For the text-containing cell, return its midpoint in (X, Y) coordinate format. 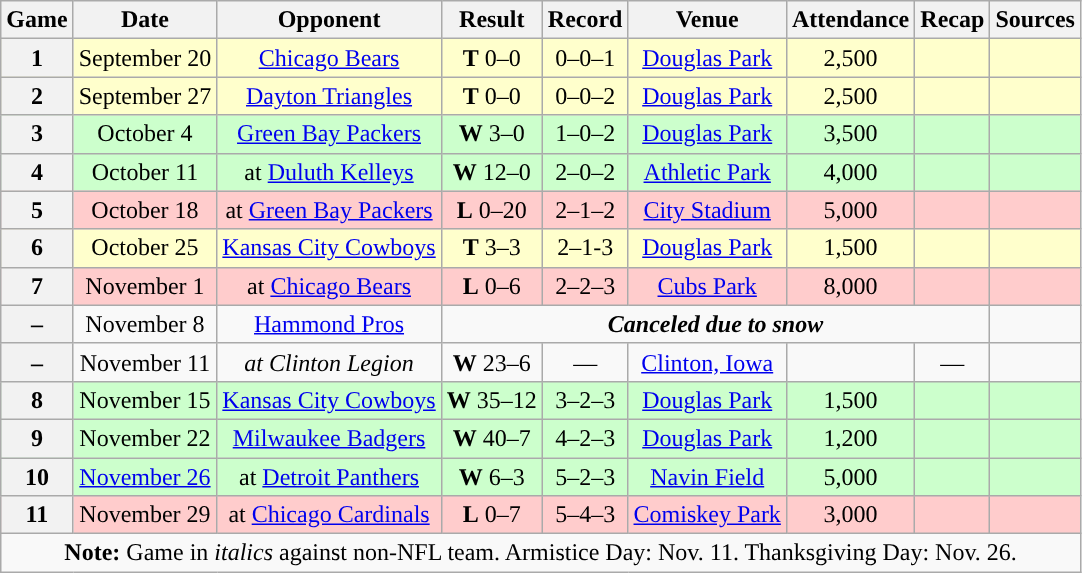
3,000 (850, 515)
Result (492, 20)
Note: Game in italics against non-NFL team. Armistice Day: Nov. 11. Thanksgiving Day: Nov. 26. (541, 553)
November 26 (145, 477)
3–2–3 (585, 400)
November 29 (145, 515)
2–1–2 (585, 210)
1,200 (850, 438)
November 22 (145, 438)
Hammond Pros (329, 324)
Opponent (329, 20)
10 (37, 477)
October 11 (145, 172)
Comiskey Park (707, 515)
0–0–2 (585, 96)
4,000 (850, 172)
7 (37, 286)
Green Bay Packers (329, 134)
Milwaukee Badgers (329, 438)
October 4 (145, 134)
Canceled due to snow (716, 324)
6 (37, 248)
W 12–0 (492, 172)
1 (37, 58)
2–1-3 (585, 248)
October 18 (145, 210)
at Green Bay Packers (329, 210)
September 20 (145, 58)
3,500 (850, 134)
at Duluth Kelleys (329, 172)
2–0–2 (585, 172)
W 6–3 (492, 477)
1–0–2 (585, 134)
3 (37, 134)
November 1 (145, 286)
8,000 (850, 286)
L 0–6 (492, 286)
5–2–3 (585, 477)
Game (37, 20)
W 23–6 (492, 362)
Attendance (850, 20)
October 25 (145, 248)
2–2–3 (585, 286)
Record (585, 20)
Navin Field (707, 477)
at Detroit Panthers (329, 477)
T 3–3 (492, 248)
Dayton Triangles (329, 96)
L 0–20 (492, 210)
September 27 (145, 96)
5 (37, 210)
0–0–1 (585, 58)
November 11 (145, 362)
at Chicago Cardinals (329, 515)
4–2–3 (585, 438)
at Clinton Legion (329, 362)
Athletic Park (707, 172)
8 (37, 400)
W 35–12 (492, 400)
2 (37, 96)
November 8 (145, 324)
Sources (1036, 20)
W 3–0 (492, 134)
Recap (952, 20)
Chicago Bears (329, 58)
11 (37, 515)
Date (145, 20)
4 (37, 172)
City Stadium (707, 210)
Clinton, Iowa (707, 362)
W 40–7 (492, 438)
L 0–7 (492, 515)
5–4–3 (585, 515)
at Chicago Bears (329, 286)
November 15 (145, 400)
Venue (707, 20)
9 (37, 438)
Cubs Park (707, 286)
